Capture the cell that displays the provided text and extract its [X, Y] central coordinate. 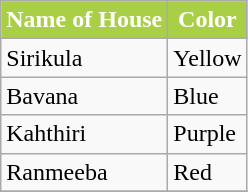
Yellow [208, 58]
Kahthiri [84, 134]
Sirikula [84, 58]
Name of House [84, 20]
Ranmeeba [84, 172]
Blue [208, 96]
Red [208, 172]
Purple [208, 134]
Bavana [84, 96]
Color [208, 20]
